Return the [X, Y] coordinate for the center point of the cell that contains the specified text.  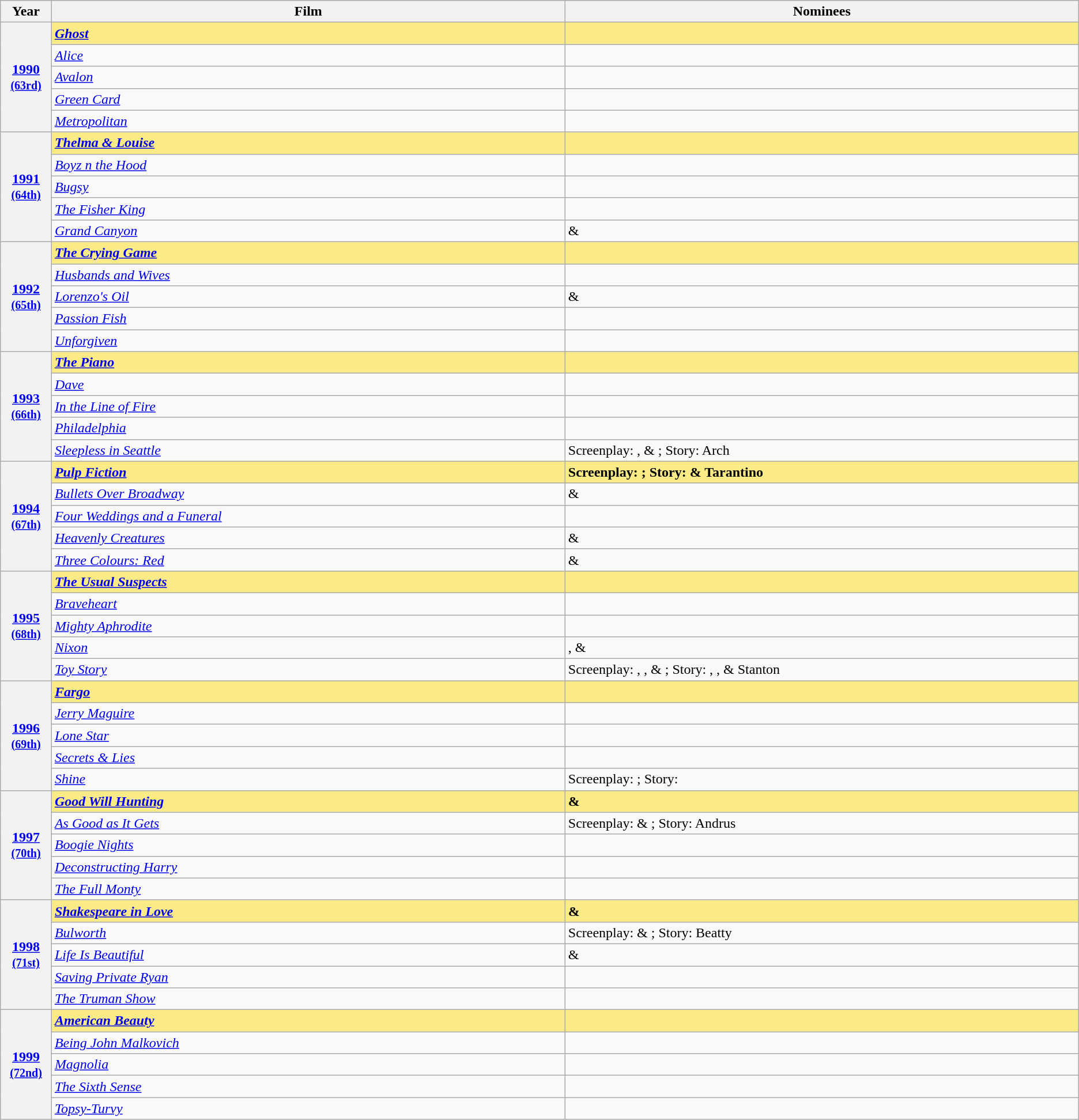
Saving Private Ryan [308, 977]
The Fisher King [308, 209]
1997(70th) [27, 845]
Avalon [308, 77]
Jerry Maguire [308, 714]
Braveheart [308, 604]
Screenplay: ; Story: [822, 779]
1998(71st) [27, 955]
Dave [308, 384]
Green Card [308, 99]
, & [822, 648]
1993(66th) [27, 406]
Bulworth [308, 933]
Screenplay: & ; Story: Beatty [822, 933]
Lorenzo's Oil [308, 297]
Screenplay: & ; Story: Andrus [822, 823]
1992(65th) [27, 296]
Three Colours: Red [308, 560]
Film [308, 12]
Deconstructing Harry [308, 867]
Ghost [308, 33]
1991(64th) [27, 187]
Boogie Nights [308, 845]
Shakespeare in Love [308, 911]
Unforgiven [308, 341]
The Piano [308, 363]
Being John Malkovich [308, 1043]
1999(72nd) [27, 1065]
Screenplay: , , & ; Story: , , & Stanton [822, 670]
Good Will Hunting [308, 801]
Mighty Aphrodite [308, 625]
Shine [308, 779]
Screenplay: ; Story: & Tarantino [822, 472]
1996(69th) [27, 736]
Philadelphia [308, 428]
Husbands and Wives [308, 275]
The Crying Game [308, 252]
The Truman Show [308, 999]
Magnolia [308, 1065]
Boyz n the Hood [308, 165]
Fargo [308, 692]
1995(68th) [27, 625]
American Beauty [308, 1021]
Nixon [308, 648]
As Good as It Gets [308, 823]
Secrets & Lies [308, 757]
Passion Fish [308, 319]
The Full Monty [308, 889]
Heavenly Creatures [308, 538]
The Sixth Sense [308, 1087]
Alice [308, 55]
Lone Star [308, 736]
Bullets Over Broadway [308, 494]
Sleepless in Seattle [308, 450]
Pulp Fiction [308, 472]
1994(67th) [27, 516]
In the Line of Fire [308, 406]
The Usual Suspects [308, 582]
Bugsy [308, 187]
Year [27, 12]
Metropolitan [308, 121]
Life Is Beautiful [308, 955]
Thelma & Louise [308, 143]
Four Weddings and a Funeral [308, 516]
Topsy-Turvy [308, 1108]
Toy Story [308, 670]
Grand Canyon [308, 231]
1990(63rd) [27, 77]
Nominees [822, 12]
Screenplay: , & ; Story: Arch [822, 450]
